Identify which cell holds the provided text, then report its [X, Y] central coordinate. 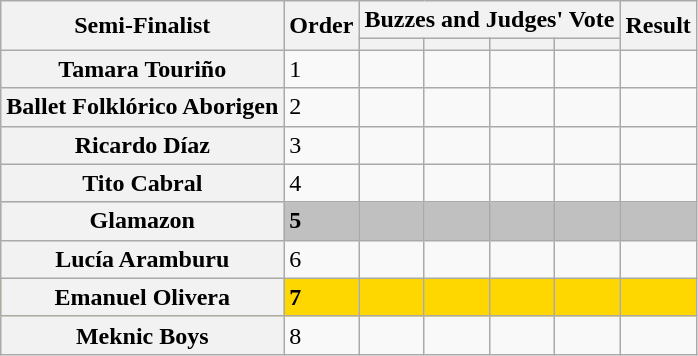
Lucía Aramburu [142, 259]
Tito Cabral [142, 183]
Order [322, 26]
Ricardo Díaz [142, 145]
Semi-Finalist [142, 26]
4 [322, 183]
6 [322, 259]
7 [322, 297]
Emanuel Olivera [142, 297]
Tamara Touriño [142, 69]
1 [322, 69]
3 [322, 145]
2 [322, 107]
Glamazon [142, 221]
Ballet Folklórico Aborigen [142, 107]
8 [322, 335]
Buzzes and Judges' Vote [490, 20]
Meknic Boys [142, 335]
Result [658, 26]
5 [322, 221]
